From the cell containing the given text, extract its center point as [X, Y] coordinate. 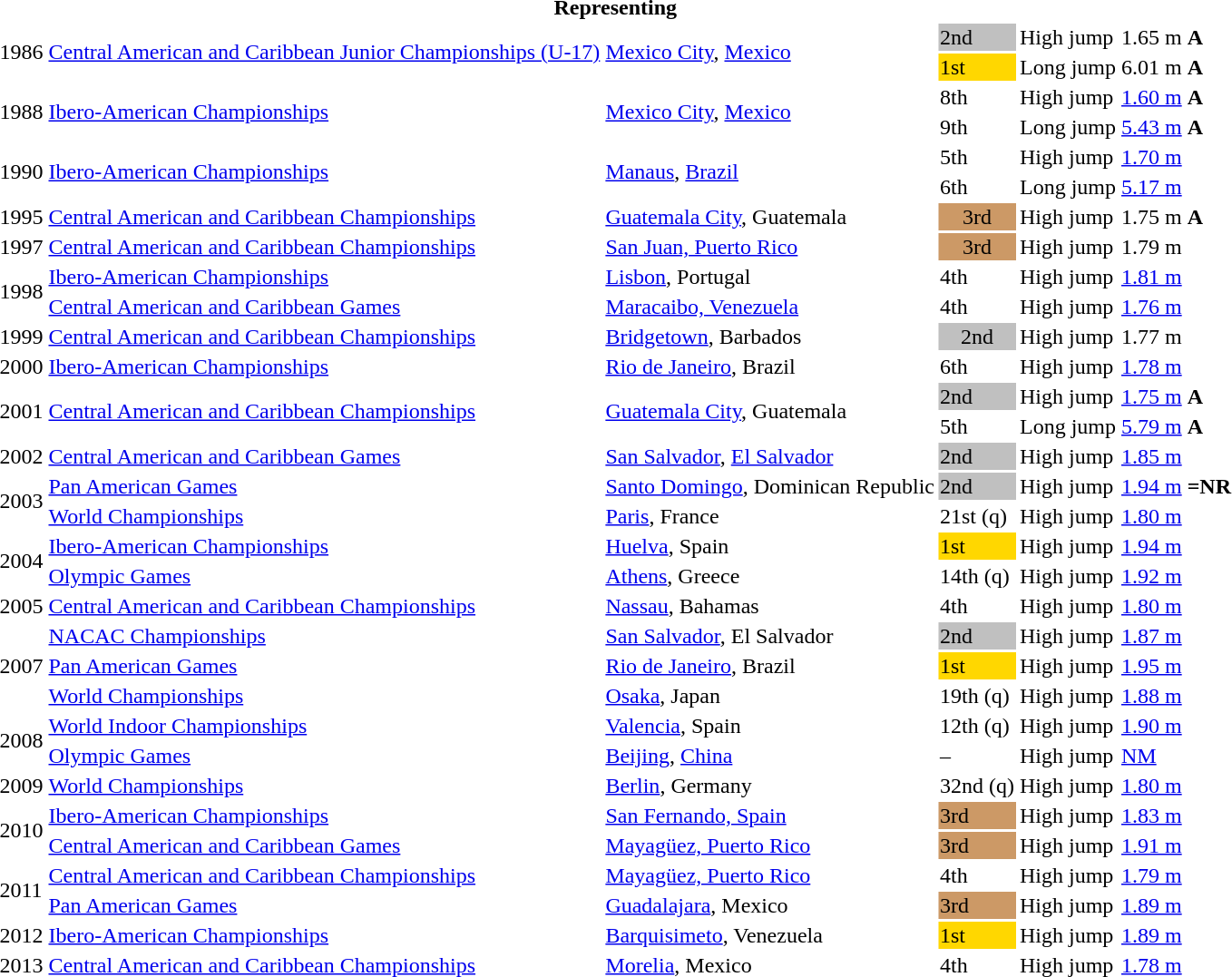
1.70 m [1176, 157]
1.76 m [1176, 307]
1.78 m [1176, 366]
1.83 m [1176, 816]
Guadalajara, Mexico [770, 905]
Barquisimeto, Venezuela [770, 935]
1.65 m A [1176, 37]
Lisbon, Portugal [770, 277]
1.88 m [1176, 696]
21st (q) [976, 516]
NM [1176, 756]
1.94 m =NR [1176, 486]
1.87 m [1176, 636]
19th (q) [976, 696]
San Fernando, Spain [770, 816]
Maracaibo, Venezuela [770, 307]
5.79 m A [1176, 426]
Manaus, Brazil [770, 172]
Beijing, China [770, 756]
1.94 m [1176, 546]
1.81 m [1176, 277]
1.91 m [1176, 845]
NACAC Championships [325, 636]
Osaka, Japan [770, 696]
Central American and Caribbean Junior Championships (U-17) [325, 53]
1.60 m A [1176, 97]
Nassau, Bahamas [770, 606]
1.77 m [1176, 337]
San Juan, Puerto Rico [770, 247]
Berlin, Germany [770, 786]
1.90 m [1176, 726]
5.43 m A [1176, 127]
Paris, France [770, 516]
Bridgetown, Barbados [770, 337]
8th [976, 97]
32nd (q) [976, 786]
9th [976, 127]
5.17 m [1176, 187]
6.01 m A [1176, 67]
Huelva, Spain [770, 546]
– [976, 756]
Athens, Greece [770, 576]
1.92 m [1176, 576]
Valencia, Spain [770, 726]
1.85 m [1176, 456]
World Indoor Championships [325, 726]
1.95 m [1176, 666]
14th (q) [976, 576]
12th (q) [976, 726]
Santo Domingo, Dominican Republic [770, 486]
